Extract the (X, Y) coordinate from the center of the cell holding the provided text.  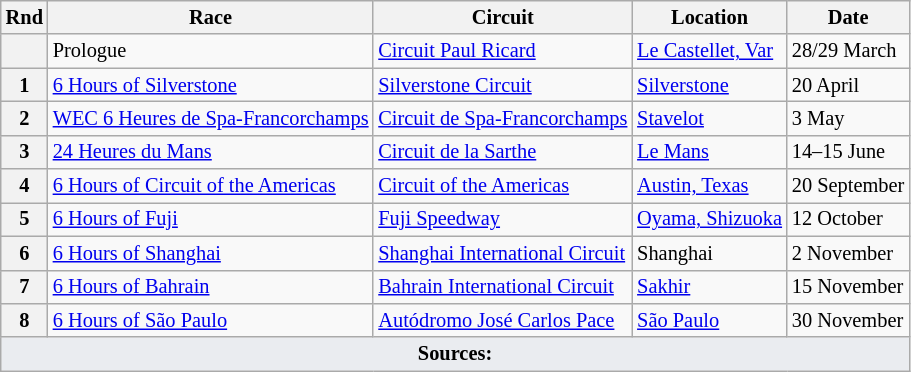
Stavelot (710, 118)
6 Hours of Fuji (211, 219)
Circuit de Spa-Francorchamps (502, 118)
2 (24, 118)
6 (24, 253)
Prologue (211, 51)
Le Castellet, Var (710, 51)
15 November (848, 287)
14–15 June (848, 152)
28/29 March (848, 51)
8 (24, 320)
WEC 6 Heures de Spa-Francorchamps (211, 118)
3 (24, 152)
São Paulo (710, 320)
4 (24, 186)
Circuit of the Americas (502, 186)
24 Heures du Mans (211, 152)
30 November (848, 320)
6 Hours of Bahrain (211, 287)
6 Hours of Silverstone (211, 85)
Bahrain International Circuit (502, 287)
6 Hours of Circuit of the Americas (211, 186)
20 September (848, 186)
12 October (848, 219)
Shanghai (710, 253)
Rnd (24, 17)
3 May (848, 118)
6 Hours of Shanghai (211, 253)
Le Mans (710, 152)
Circuit (502, 17)
Circuit Paul Ricard (502, 51)
Sakhir (710, 287)
Silverstone (710, 85)
2 November (848, 253)
20 April (848, 85)
Sources: (455, 354)
Silverstone Circuit (502, 85)
Fuji Speedway (502, 219)
Circuit de la Sarthe (502, 152)
1 (24, 85)
Shanghai International Circuit (502, 253)
Oyama, Shizuoka (710, 219)
5 (24, 219)
7 (24, 287)
6 Hours of São Paulo (211, 320)
Date (848, 17)
Austin, Texas (710, 186)
Location (710, 17)
Race (211, 17)
Autódromo José Carlos Pace (502, 320)
